Identify which cell holds the provided text, then report its [x, y] central coordinate. 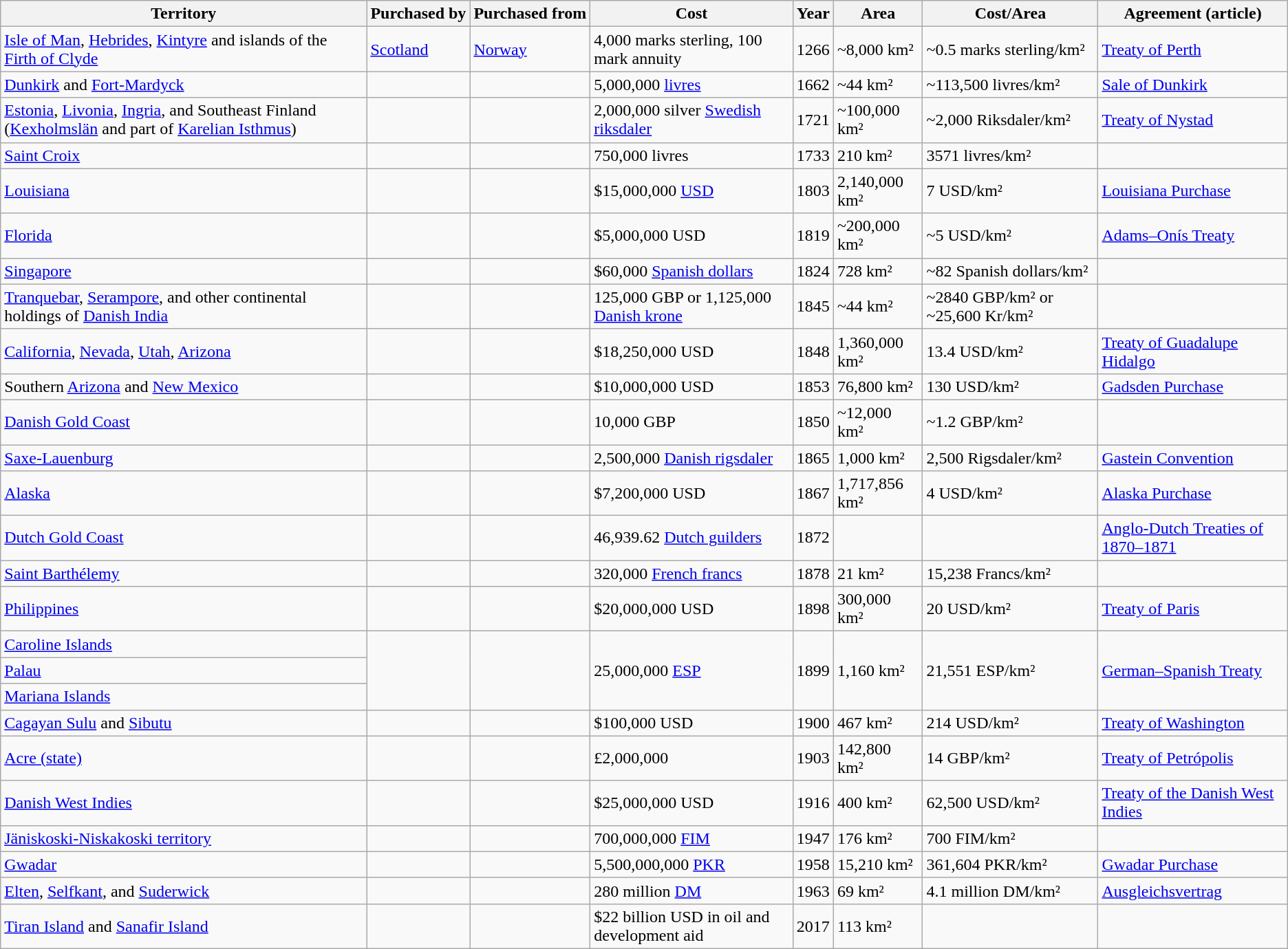
1947 [813, 838]
4 USD/km² [1010, 494]
~1.2 GBP/km² [1010, 422]
Alaska [184, 494]
7 USD/km² [1010, 191]
2,500,000 Danish rigsdaler [692, 457]
$10,000,000 USD [692, 386]
14 GBP/km² [1010, 758]
25,000,000 ESP [692, 670]
~0.5 marks sterling/km² [1010, 50]
Cost [692, 14]
$60,000 Spanish dollars [692, 271]
$100,000 USD [692, 723]
Treaty of Guadalupe Hidalgo [1193, 351]
1,717,856 km² [878, 494]
1819 [813, 235]
1899 [813, 670]
Singapore [184, 271]
$22 billion USD in oil and development aid [692, 926]
Dutch Gold Coast [184, 538]
1898 [813, 609]
15,238 Francs/km² [1010, 574]
Palau [184, 670]
5,500,000,000 PKR [692, 864]
Saint Barthélemy [184, 574]
Treaty of Nystad [1193, 120]
10,000 GBP [692, 422]
1850 [813, 422]
1865 [813, 457]
Treaty of Paris [1193, 609]
~200,000 km² [878, 235]
Sale of Dunkirk [1193, 85]
700,000,000 FIM [692, 838]
Saint Croix [184, 155]
1803 [813, 191]
1,360,000 km² [878, 351]
German–Spanish Treaty [1193, 670]
Caroline Islands [184, 644]
1867 [813, 494]
Treaty of Washington [1193, 723]
$7,200,000 USD [692, 494]
Elten, Selfkant, and Suderwick [184, 891]
1,000 km² [878, 457]
2,140,000 km² [878, 191]
728 km² [878, 271]
~12,000 km² [878, 422]
21,551 ESP/km² [1010, 670]
320,000 French francs [692, 574]
£2,000,000 [692, 758]
69 km² [878, 891]
Acre (state) [184, 758]
1266 [813, 50]
Saxe-Lauenburg [184, 457]
California, Nevada, Utah, Arizona [184, 351]
Philippines [184, 609]
Adams–Onís Treaty [1193, 235]
2,500 Rigsdaler/km² [1010, 457]
Southern Arizona and New Mexico [184, 386]
280 million DM [692, 891]
~82 Spanish dollars/km² [1010, 271]
$20,000,000 USD [692, 609]
1903 [813, 758]
Danish West Indies [184, 803]
1900 [813, 723]
Dunkirk and Fort-Mardyck [184, 85]
13.4 USD/km² [1010, 351]
1872 [813, 538]
~5 USD/km² [1010, 235]
1878 [813, 574]
750,000 livres [692, 155]
Gwadar Purchase [1193, 864]
20 USD/km² [1010, 609]
113 km² [878, 926]
46,939.62 Dutch guilders [692, 538]
Treaty of the Danish West Indies [1193, 803]
Treaty of Perth [1193, 50]
~2,000 Riksdaler/km² [1010, 120]
Agreement (article) [1193, 14]
Norway [530, 50]
176 km² [878, 838]
210 km² [878, 155]
125,000 GBP or 1,125,000 Danish krone [692, 307]
2,000,000 silver Swedish riksdaler [692, 120]
300,000 km² [878, 609]
4,000 marks sterling, 100 mark annuity [692, 50]
Alaska Purchase [1193, 494]
1662 [813, 85]
1916 [813, 803]
4.1 million DM/km² [1010, 891]
62,500 USD/km² [1010, 803]
1721 [813, 120]
Gadsden Purchase [1193, 386]
Jäniskoski-Niskakoski territory [184, 838]
467 km² [878, 723]
Anglo-Dutch Treaties of 1870–1871 [1193, 538]
Tranquebar, Serampore, and other continental holdings of Danish India [184, 307]
214 USD/km² [1010, 723]
3571 livres/km² [1010, 155]
~8,000 km² [878, 50]
~100,000 km² [878, 120]
Treaty of Petrópolis [1193, 758]
21 km² [878, 574]
$18,250,000 USD [692, 351]
Louisiana [184, 191]
Scotland [418, 50]
$25,000,000 USD [692, 803]
~113,500 livres/km² [1010, 85]
Purchased by [418, 14]
Gwadar [184, 864]
$15,000,000 USD [692, 191]
1733 [813, 155]
Territory [184, 14]
Louisiana Purchase [1193, 191]
Estonia, Livonia, Ingria, and Southeast Finland (Kexholmslän and part of Karelian Isthmus) [184, 120]
130 USD/km² [1010, 386]
361,604 PKR/km² [1010, 864]
2017 [813, 926]
$5,000,000 USD [692, 235]
400 km² [878, 803]
Cost/Area [1010, 14]
Cagayan Sulu and Sibutu [184, 723]
Ausgleichsvertrag [1193, 891]
Tiran Island and Sanafir Island [184, 926]
15,210 km² [878, 864]
1958 [813, 864]
5,000,000 livres [692, 85]
142,800 km² [878, 758]
Year [813, 14]
1,160 km² [878, 670]
700 FIM/km² [1010, 838]
Purchased from [530, 14]
Gastein Convention [1193, 457]
Florida [184, 235]
Area [878, 14]
1848 [813, 351]
Mariana Islands [184, 697]
~2840 GBP/km² or ~25,600 Kr/km² [1010, 307]
1963 [813, 891]
1845 [813, 307]
Danish Gold Coast [184, 422]
1853 [813, 386]
76,800 km² [878, 386]
1824 [813, 271]
Isle of Man, Hebrides, Kintyre and islands of the Firth of Clyde [184, 50]
